Scan for the cell matching the given text and deliver its [x, y] coordinate at center. 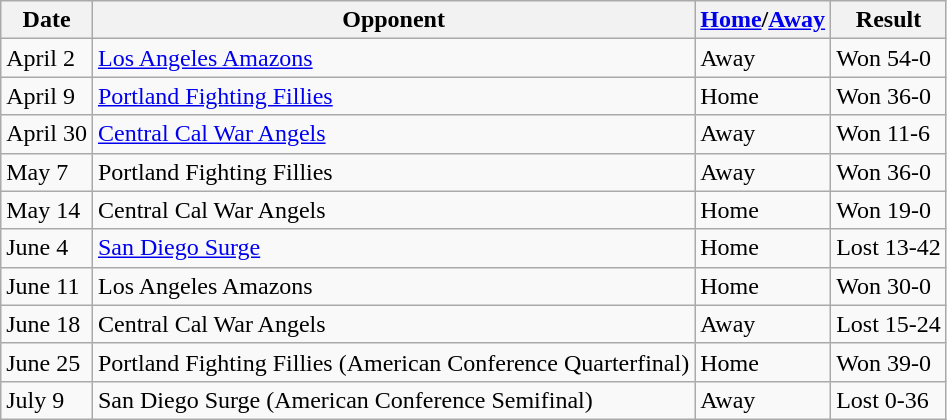
May 14 [47, 210]
June 4 [47, 248]
June 18 [47, 324]
Lost 15-24 [889, 324]
San Diego Surge [393, 248]
May 7 [47, 172]
July 9 [47, 400]
Won 54-0 [889, 58]
April 30 [47, 134]
Won 39-0 [889, 362]
Lost 13-42 [889, 248]
Home/Away [763, 20]
San Diego Surge (American Conference Semifinal) [393, 400]
Lost 0-36 [889, 400]
Result [889, 20]
Portland Fighting Fillies (American Conference Quarterfinal) [393, 362]
June 25 [47, 362]
Won 30-0 [889, 286]
Won 11-6 [889, 134]
April 9 [47, 96]
April 2 [47, 58]
Date [47, 20]
June 11 [47, 286]
Won 19-0 [889, 210]
Opponent [393, 20]
